Capture the cell that displays the provided text and extract its [X, Y] central coordinate. 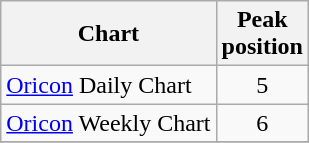
Oricon Daily Chart [108, 85]
6 [262, 123]
Chart [108, 34]
Oricon Weekly Chart [108, 123]
Peakposition [262, 34]
5 [262, 85]
